Identify which cell holds the provided text, then report its [x, y] central coordinate. 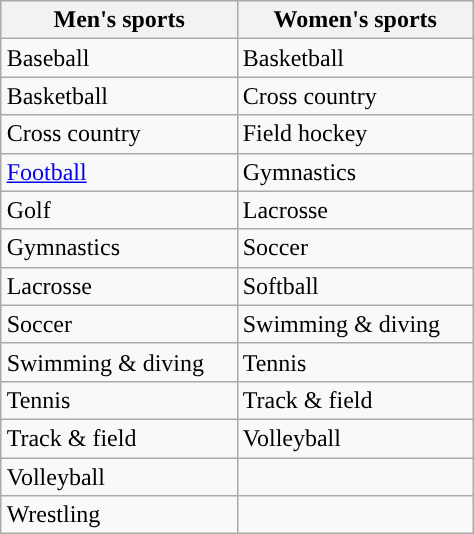
Softball [355, 286]
Football [119, 172]
Golf [119, 210]
Field hockey [355, 134]
Wrestling [119, 515]
Men's sports [119, 20]
Women's sports [355, 20]
Baseball [119, 58]
